Capture the cell that displays the provided text and extract its (x, y) central coordinate. 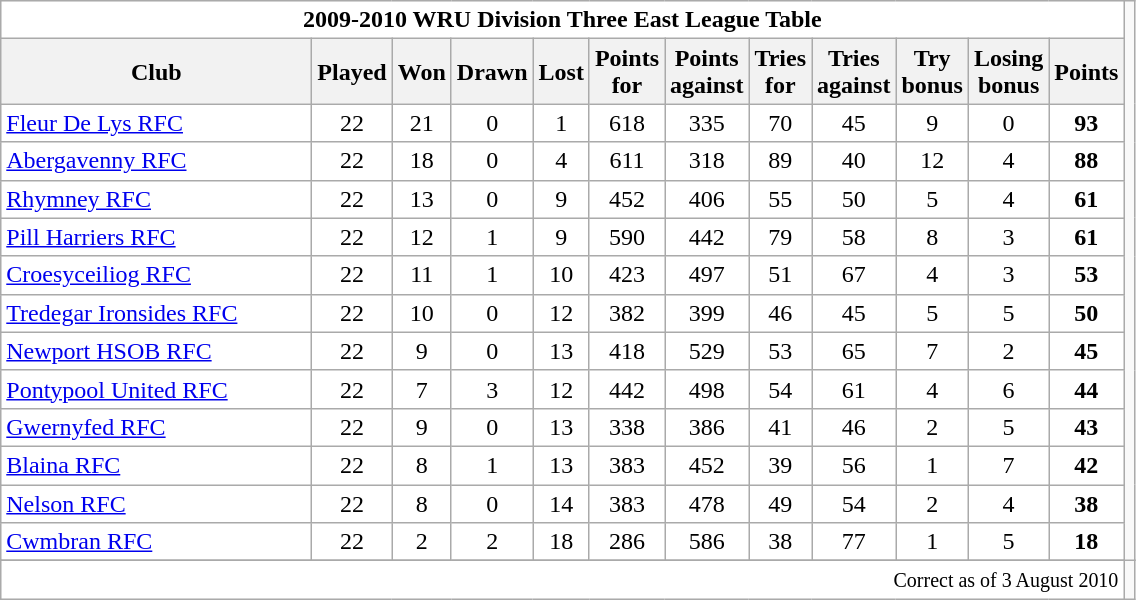
611 (626, 161)
618 (626, 123)
39 (780, 465)
70 (780, 123)
Pill Harriers RFC (156, 237)
Fleur De Lys RFC (156, 123)
Cwmbran RFC (156, 542)
11 (422, 275)
Won (422, 72)
Abergavenny RFC (156, 161)
478 (706, 503)
Tredegar Ironsides RFC (156, 313)
Correct as of 3 August 2010 (562, 580)
51 (780, 275)
56 (854, 465)
Tries against (854, 72)
Points for (626, 72)
529 (706, 351)
58 (854, 237)
498 (706, 389)
65 (854, 351)
79 (780, 237)
Played (352, 72)
55 (780, 199)
406 (706, 199)
49 (780, 503)
399 (706, 313)
497 (706, 275)
386 (706, 427)
89 (780, 161)
43 (1086, 427)
423 (626, 275)
Drawn (492, 72)
67 (854, 275)
21 (422, 123)
93 (1086, 123)
Gwernyfed RFC (156, 427)
Pontypool United RFC (156, 389)
Points against (706, 72)
42 (1086, 465)
88 (1086, 161)
77 (854, 542)
586 (706, 542)
318 (706, 161)
Nelson RFC (156, 503)
40 (854, 161)
Blaina RFC (156, 465)
335 (706, 123)
Croesyceiliog RFC (156, 275)
Club (156, 72)
338 (626, 427)
2009-2010 WRU Division Three East League Table (562, 20)
Try bonus (932, 72)
382 (626, 313)
41 (780, 427)
14 (561, 503)
44 (1086, 389)
6 (1008, 389)
590 (626, 237)
Lost (561, 72)
Rhymney RFC (156, 199)
Newport HSOB RFC (156, 351)
Points (1086, 72)
418 (626, 351)
286 (626, 542)
Tries for (780, 72)
Losing bonus (1008, 72)
